Detect which cell encompasses the target text, then output its (x, y) center coordinate. 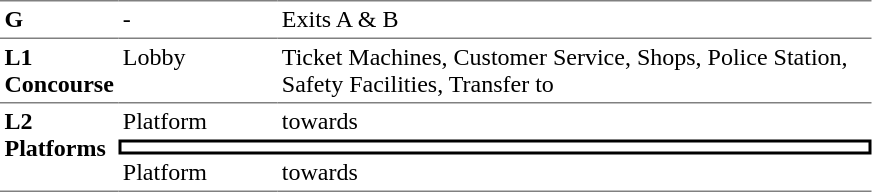
Ticket Machines, Customer Service, Shops, Police Station, Safety Facilities, Transfer to (574, 71)
Lobby (198, 71)
G (59, 19)
L2Platforms (59, 148)
Exits A & B (574, 19)
L1Concourse (59, 71)
- (198, 19)
